Pinpoint the cell where the given text exists, returning its (X, Y) midpoint coordinate. 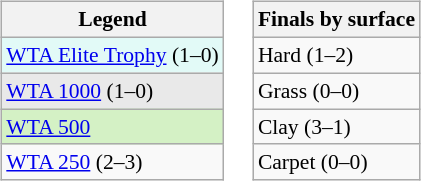
WTA 500 (112, 127)
Clay (3–1) (336, 127)
Grass (0–0) (336, 91)
Legend (112, 20)
Carpet (0–0) (336, 162)
Hard (1–2) (336, 55)
WTA Elite Trophy (1–0) (112, 55)
Finals by surface (336, 20)
WTA 250 (2–3) (112, 162)
WTA 1000 (1–0) (112, 91)
